Search for the cell housing the specified text and yield its (X, Y) center coordinate. 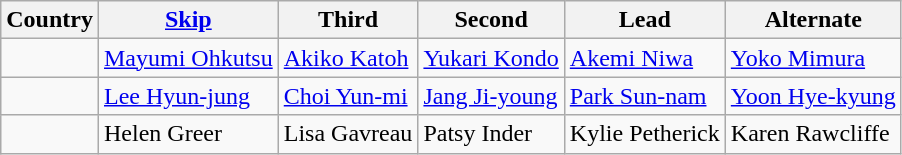
Third (348, 20)
Alternate (813, 20)
Park Sun-nam (644, 96)
Country (50, 20)
Akemi Niwa (644, 58)
Lead (644, 20)
Kylie Petherick (644, 134)
Akiko Katoh (348, 58)
Yukari Kondo (491, 58)
Second (491, 20)
Helen Greer (188, 134)
Patsy Inder (491, 134)
Jang Ji-young (491, 96)
Mayumi Ohkutsu (188, 58)
Lisa Gavreau (348, 134)
Yoon Hye-kyung (813, 96)
Yoko Mimura (813, 58)
Choi Yun-mi (348, 96)
Skip (188, 20)
Karen Rawcliffe (813, 134)
Lee Hyun-jung (188, 96)
